Detect which cell encompasses the target text, then output its (x, y) center coordinate. 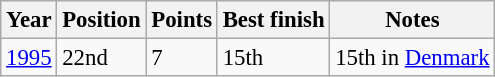
Points (182, 20)
7 (182, 58)
Best finish (273, 20)
1995 (29, 58)
Position (102, 20)
15th (273, 58)
Year (29, 20)
22nd (102, 58)
15th in Denmark (412, 58)
Notes (412, 20)
